From the cell containing the given text, extract its center point as (x, y) coordinate. 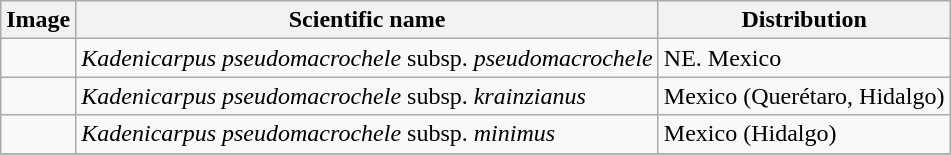
NE. Mexico (804, 58)
Mexico (Hidalgo) (804, 134)
Kadenicarpus pseudomacrochele subsp. pseudomacrochele (368, 58)
Image (38, 20)
Kadenicarpus pseudomacrochele subsp. minimus (368, 134)
Distribution (804, 20)
Scientific name (368, 20)
Kadenicarpus pseudomacrochele subsp. krainzianus (368, 96)
Mexico (Querétaro, Hidalgo) (804, 96)
